For the text-containing cell, return its midpoint in [x, y] coordinate format. 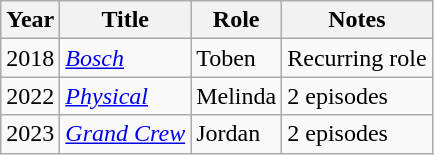
Role [236, 20]
Bosch [126, 58]
Notes [357, 20]
Grand Crew [126, 134]
Physical [126, 96]
Melinda [236, 96]
2022 [30, 96]
Year [30, 20]
2018 [30, 58]
Jordan [236, 134]
2023 [30, 134]
Title [126, 20]
Toben [236, 58]
Recurring role [357, 58]
